Identify which cell holds the provided text, then report its [X, Y] central coordinate. 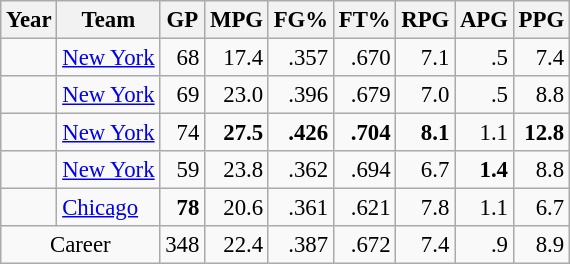
Team [108, 20]
APG [484, 20]
.670 [364, 58]
Chicago [108, 208]
GP [182, 20]
.396 [300, 95]
.362 [300, 170]
.672 [364, 245]
7.1 [426, 58]
.704 [364, 133]
78 [182, 208]
12.8 [541, 133]
20.6 [237, 208]
Career [80, 245]
74 [182, 133]
MPG [237, 20]
1.4 [484, 170]
22.4 [237, 245]
FG% [300, 20]
.621 [364, 208]
27.5 [237, 133]
.426 [300, 133]
8.1 [426, 133]
59 [182, 170]
.361 [300, 208]
FT% [364, 20]
7.8 [426, 208]
23.0 [237, 95]
.387 [300, 245]
69 [182, 95]
68 [182, 58]
348 [182, 245]
.357 [300, 58]
Year [29, 20]
8.9 [541, 245]
17.4 [237, 58]
23.8 [237, 170]
.679 [364, 95]
RPG [426, 20]
PPG [541, 20]
.694 [364, 170]
7.0 [426, 95]
.9 [484, 245]
